Return [x, y] of the center of cell containing provided text 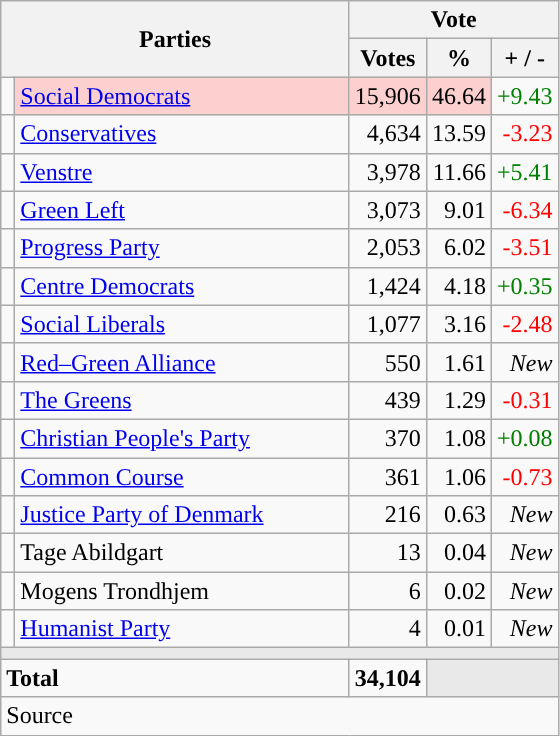
-2.48 [524, 324]
Social Liberals [182, 324]
-3.23 [524, 134]
6 [388, 591]
-0.31 [524, 400]
1.29 [458, 400]
Source [280, 716]
Red–Green Alliance [182, 362]
The Greens [182, 400]
2,053 [388, 248]
0.02 [458, 591]
13 [388, 553]
1.06 [458, 477]
1.08 [458, 438]
216 [388, 515]
361 [388, 477]
Humanist Party [182, 629]
6.02 [458, 248]
+9.43 [524, 96]
+ / - [524, 58]
3,978 [388, 172]
9.01 [458, 210]
Green Left [182, 210]
Conservatives [182, 134]
3.16 [458, 324]
Parties [176, 39]
Progress Party [182, 248]
% [458, 58]
-6.34 [524, 210]
0.01 [458, 629]
15,906 [388, 96]
Tage Abildgart [182, 553]
Common Course [182, 477]
11.66 [458, 172]
4 [388, 629]
4,634 [388, 134]
-3.51 [524, 248]
1,424 [388, 286]
Social Democrats [182, 96]
13.59 [458, 134]
1.61 [458, 362]
Justice Party of Denmark [182, 515]
46.64 [458, 96]
+5.41 [524, 172]
550 [388, 362]
439 [388, 400]
Total [176, 678]
+0.35 [524, 286]
0.04 [458, 553]
0.63 [458, 515]
Mogens Trondhjem [182, 591]
-0.73 [524, 477]
Centre Democrats [182, 286]
Vote [454, 20]
370 [388, 438]
34,104 [388, 678]
Votes [388, 58]
4.18 [458, 286]
Venstre [182, 172]
+0.08 [524, 438]
1,077 [388, 324]
3,073 [388, 210]
Christian People's Party [182, 438]
